For the text-containing cell, return its midpoint in (x, y) coordinate format. 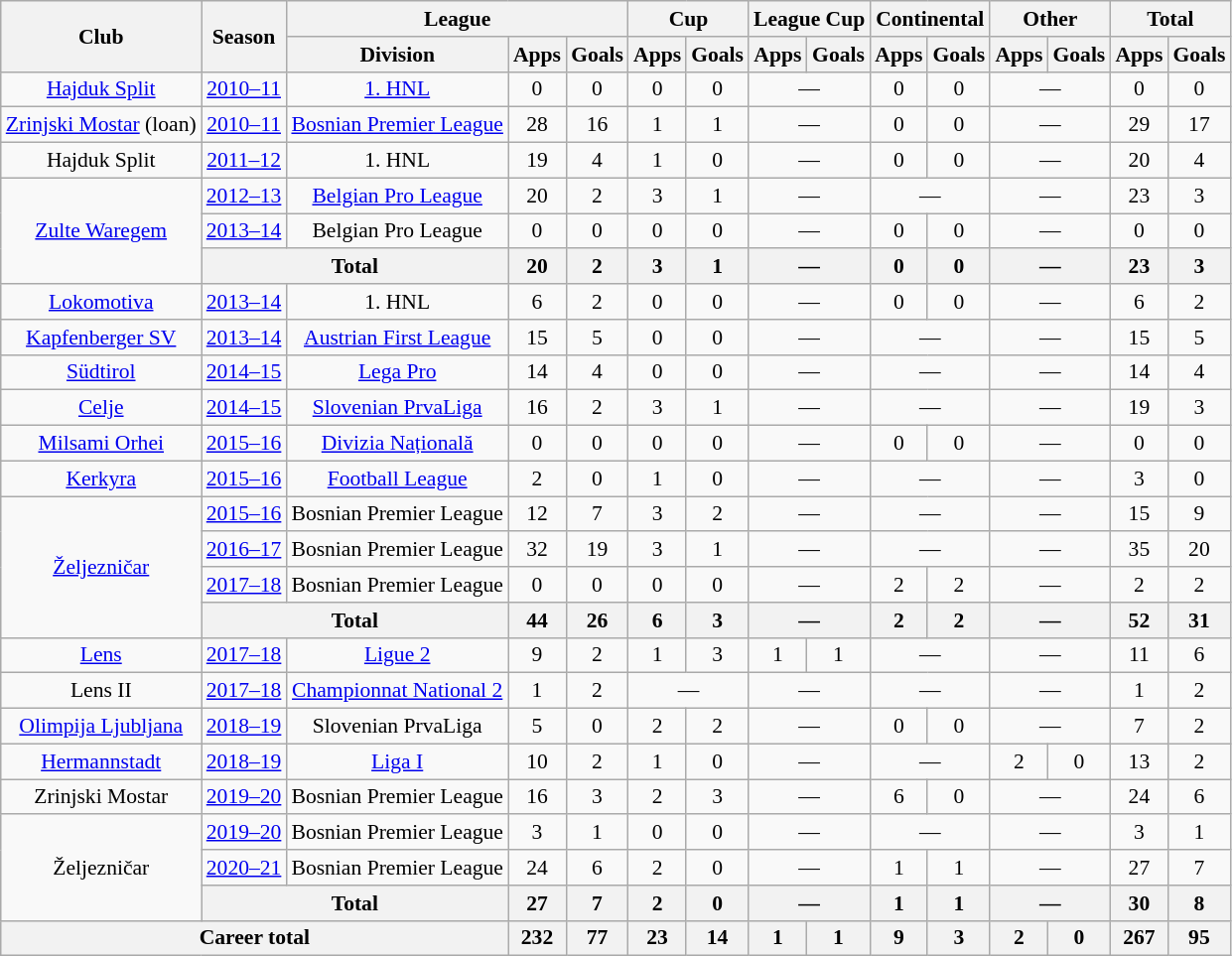
Zrinjski Mostar (loan) (101, 125)
Südtirol (101, 372)
35 (1139, 550)
95 (1199, 938)
29 (1139, 125)
Cup (689, 19)
Football League (397, 478)
Season (244, 36)
Continental (929, 19)
Liga I (397, 761)
10 (537, 761)
12 (537, 514)
31 (1199, 620)
Ligue 2 (397, 655)
232 (537, 938)
52 (1139, 620)
Other (1050, 19)
44 (537, 620)
Zrinjski Mostar (101, 797)
Lokomotiva (101, 302)
Milsami Orhei (101, 444)
Hermannstadt (101, 761)
Championnat National 2 (397, 691)
Division (397, 55)
Lega Pro (397, 372)
Austrian First League (397, 338)
Club (101, 36)
17 (1199, 125)
Kerkyra (101, 478)
Celje (101, 408)
Olimpija Ljubljana (101, 727)
267 (1139, 938)
Lens (101, 655)
Lens II (101, 691)
26 (598, 620)
2016–17 (244, 550)
2020–21 (244, 868)
2011–12 (244, 161)
77 (598, 938)
28 (537, 125)
2012–13 (244, 196)
Career total (254, 938)
11 (1139, 655)
Zulte Waregem (101, 230)
Kapfenberger SV (101, 338)
30 (1139, 903)
League Cup (809, 19)
8 (1199, 903)
League (457, 19)
Divizia Națională (397, 444)
13 (1139, 761)
32 (537, 550)
